Output the (X, Y) coordinate of the center of the cell containing the given text.  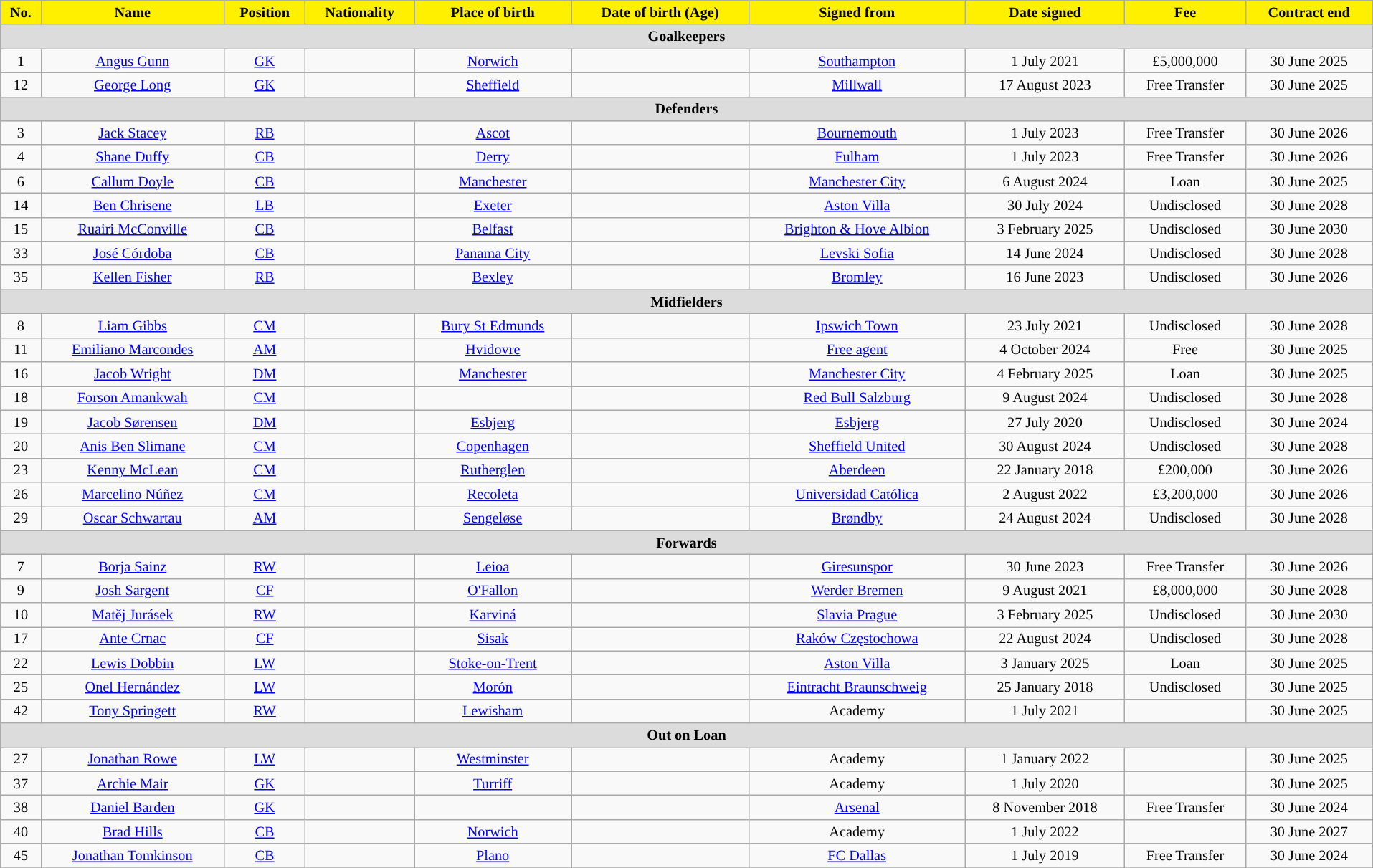
Jonathan Tomkinson (132, 856)
38 (21, 807)
Callum Doyle (132, 181)
Midfielders (687, 302)
27 (21, 759)
Matěj Jurásek (132, 614)
Jacob Sørensen (132, 422)
O'Fallon (493, 591)
Sengeløse (493, 518)
27 July 2020 (1045, 422)
Kellen Fisher (132, 277)
1 July 2020 (1045, 783)
Name (132, 12)
29 (21, 518)
Out on Loan (687, 735)
Forson Amankwah (132, 398)
9 August 2024 (1045, 398)
1 January 2022 (1045, 759)
6 August 2024 (1045, 181)
30 June 2023 (1045, 566)
30 June 2027 (1309, 831)
Bournemouth (857, 133)
Nationality (360, 12)
Angus Gunn (132, 60)
Brad Hills (132, 831)
Bury St Edmunds (493, 325)
£8,000,000 (1186, 591)
£3,200,000 (1186, 494)
Panama City (493, 253)
LB (264, 205)
Leioa (493, 566)
18 (21, 398)
10 (21, 614)
Morón (493, 687)
11 (21, 350)
19 (21, 422)
Jonathan Rowe (132, 759)
Stoke-on-Trent (493, 663)
37 (21, 783)
Goalkeepers (687, 37)
14 (21, 205)
Raków Częstochowa (857, 639)
Bromley (857, 277)
Anis Ben Slimane (132, 446)
33 (21, 253)
Date of birth (Age) (660, 12)
4 (21, 157)
Tony Springett (132, 711)
9 August 2021 (1045, 591)
16 (21, 373)
22 (21, 663)
Sisak (493, 639)
14 June 2024 (1045, 253)
Onel Hernández (132, 687)
Forwards (687, 543)
Archie Mair (132, 783)
£200,000 (1186, 470)
24 August 2024 (1045, 518)
Jacob Wright (132, 373)
Ascot (493, 133)
8 November 2018 (1045, 807)
Borja Sainz (132, 566)
3 (21, 133)
Millwall (857, 85)
Werder Bremen (857, 591)
Fulham (857, 157)
Sheffield United (857, 446)
Exeter (493, 205)
Aberdeen (857, 470)
Marcelino Núñez (132, 494)
Red Bull Salzburg (857, 398)
40 (21, 831)
Lewisham (493, 711)
Ruairi McConville (132, 229)
25 January 2018 (1045, 687)
3 January 2025 (1045, 663)
Turriff (493, 783)
15 (21, 229)
Ben Chrisene (132, 205)
17 August 2023 (1045, 85)
26 (21, 494)
35 (21, 277)
Free (1186, 350)
Recoleta (493, 494)
Fee (1186, 12)
23 (21, 470)
7 (21, 566)
Plano (493, 856)
Brøndby (857, 518)
1 July 2019 (1045, 856)
Karviná (493, 614)
4 February 2025 (1045, 373)
Kenny McLean (132, 470)
Jack Stacey (132, 133)
23 July 2021 (1045, 325)
Ante Crnac (132, 639)
Arsenal (857, 807)
Daniel Barden (132, 807)
Emiliano Marcondes (132, 350)
45 (21, 856)
Rutherglen (493, 470)
Josh Sargent (132, 591)
16 June 2023 (1045, 277)
Universidad Católica (857, 494)
Bexley (493, 277)
Ipswich Town (857, 325)
30 July 2024 (1045, 205)
Brighton & Hove Albion (857, 229)
22 January 2018 (1045, 470)
Defenders (687, 109)
Date signed (1045, 12)
José Córdoba (132, 253)
Giresunspor (857, 566)
4 October 2024 (1045, 350)
Signed from (857, 12)
Slavia Prague (857, 614)
Liam Gibbs (132, 325)
Levski Sofia (857, 253)
Hvidovre (493, 350)
Derry (493, 157)
1 July 2022 (1045, 831)
Sheffield (493, 85)
2 August 2022 (1045, 494)
42 (21, 711)
Belfast (493, 229)
FC Dallas (857, 856)
9 (21, 591)
8 (21, 325)
Position (264, 12)
Southampton (857, 60)
22 August 2024 (1045, 639)
12 (21, 85)
Place of birth (493, 12)
Oscar Schwartau (132, 518)
1 (21, 60)
Lewis Dobbin (132, 663)
Eintracht Braunschweig (857, 687)
No. (21, 12)
17 (21, 639)
30 August 2024 (1045, 446)
Contract end (1309, 12)
George Long (132, 85)
£5,000,000 (1186, 60)
Free agent (857, 350)
20 (21, 446)
25 (21, 687)
Westminster (493, 759)
6 (21, 181)
Copenhagen (493, 446)
Shane Duffy (132, 157)
